Find where the given text appears and provide that cell's center as (x, y) coordinate. 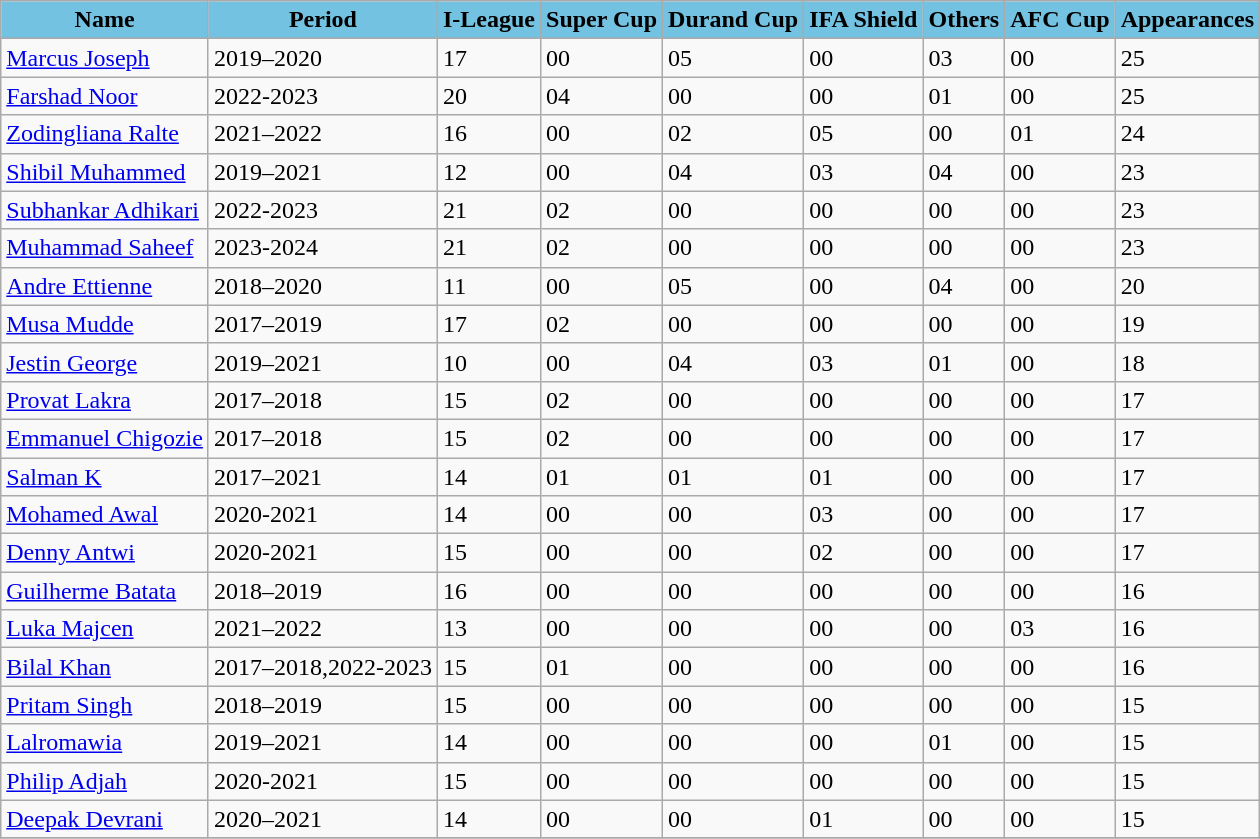
Marcus Joseph (105, 58)
19 (1187, 324)
Jestin George (105, 362)
IFA Shield (864, 20)
Appearances (1187, 20)
Name (105, 20)
Period (322, 20)
Denny Antwi (105, 553)
Luka Majcen (105, 629)
Lalromawia (105, 743)
Zodingliana Ralte (105, 134)
2023-2024 (322, 248)
12 (488, 172)
Bilal Khan (105, 667)
Philip Adjah (105, 781)
2019–2020 (322, 58)
Musa Mudde (105, 324)
Provat Lakra (105, 400)
AFC Cup (1060, 20)
Muhammad Saheef (105, 248)
18 (1187, 362)
Durand Cup (734, 20)
Andre Ettienne (105, 286)
Salman K (105, 477)
Others (964, 20)
2017–2019 (322, 324)
Mohamed Awal (105, 515)
10 (488, 362)
Guilherme Batata (105, 591)
24 (1187, 134)
2020–2021 (322, 819)
2018–2020 (322, 286)
Farshad Noor (105, 96)
Pritam Singh (105, 705)
2017–2018,2022-2023 (322, 667)
2017–2021 (322, 477)
Super Cup (602, 20)
I-League (488, 20)
13 (488, 629)
Shibil Muhammed (105, 172)
Subhankar Adhikari (105, 210)
11 (488, 286)
Deepak Devrani (105, 819)
Emmanuel Chigozie (105, 438)
